Locate the cell with the specified text and output its (x, y) center coordinate. 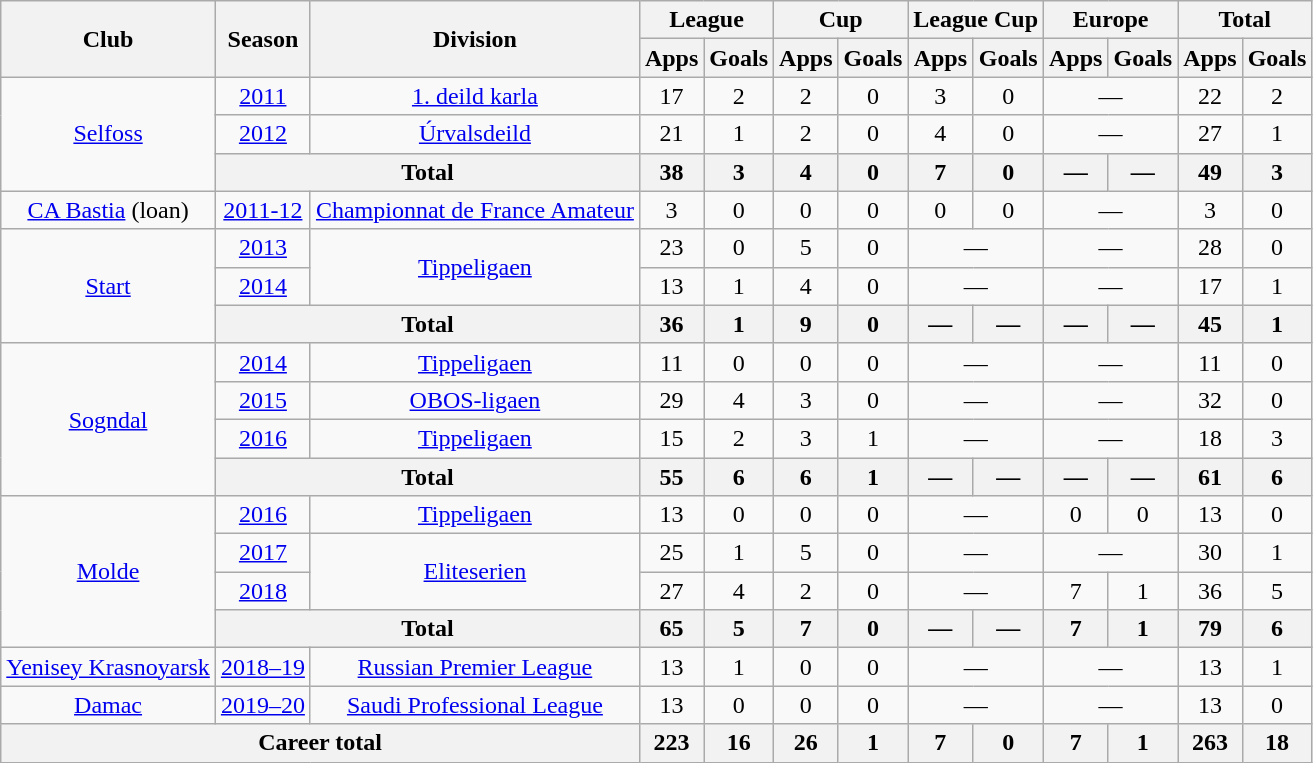
61 (1210, 477)
38 (671, 172)
2018–19 (262, 667)
79 (1210, 629)
16 (739, 743)
2011 (262, 96)
Division (474, 39)
223 (671, 743)
21 (671, 134)
26 (806, 743)
Úrvalsdeild (474, 134)
Start (108, 286)
22 (1210, 96)
15 (671, 438)
29 (671, 400)
Saudi Professional League (474, 705)
2015 (262, 400)
Yenisey Krasnoyarsk (108, 667)
32 (1210, 400)
2011-12 (262, 210)
Europe (1111, 20)
2013 (262, 248)
League Cup (976, 20)
Career total (320, 743)
25 (671, 553)
2012 (262, 134)
Season (262, 39)
9 (806, 324)
28 (1210, 248)
55 (671, 477)
65 (671, 629)
Sogndal (108, 419)
Eliteserien (474, 572)
Damac (108, 705)
2019–20 (262, 705)
49 (1210, 172)
30 (1210, 553)
Molde (108, 572)
Cup (841, 20)
23 (671, 248)
CA Bastia (loan) (108, 210)
2018 (262, 591)
1. deild karla (474, 96)
2017 (262, 553)
263 (1210, 743)
45 (1210, 324)
Russian Premier League (474, 667)
Championnat de France Amateur (474, 210)
League (706, 20)
Club (108, 39)
Selfoss (108, 134)
OBOS-ligaen (474, 400)
